Capture the cell that displays the provided text and extract its [x, y] central coordinate. 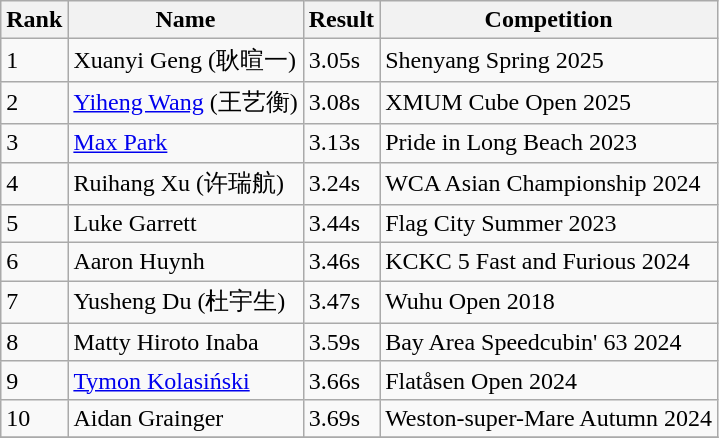
3.69s [341, 418]
Xuanyi Geng (耿暄一) [186, 60]
Aidan Grainger [186, 418]
Max Park [186, 143]
Rank [34, 20]
8 [34, 342]
5 [34, 224]
Bay Area Speedcubin' 63 2024 [549, 342]
KCKC 5 Fast and Furious 2024 [549, 262]
Pride in Long Beach 2023 [549, 143]
Tymon Kolasiński [186, 380]
Shenyang Spring 2025 [549, 60]
Wuhu Open 2018 [549, 302]
3.47s [341, 302]
WCA Asian Championship 2024 [549, 184]
3.13s [341, 143]
3.44s [341, 224]
Luke Garrett [186, 224]
Yusheng Du (杜宇生) [186, 302]
Matty Hiroto Inaba [186, 342]
3.08s [341, 102]
Competition [549, 20]
3.24s [341, 184]
1 [34, 60]
Flatåsen Open 2024 [549, 380]
Aaron Huynh [186, 262]
Ruihang Xu (许瑞航) [186, 184]
3.59s [341, 342]
6 [34, 262]
Yiheng Wang (王艺衡) [186, 102]
Flag City Summer 2023 [549, 224]
10 [34, 418]
4 [34, 184]
3.05s [341, 60]
2 [34, 102]
3.66s [341, 380]
XMUM Cube Open 2025 [549, 102]
3.46s [341, 262]
Result [341, 20]
3 [34, 143]
Name [186, 20]
Weston-super-Mare Autumn 2024 [549, 418]
9 [34, 380]
7 [34, 302]
